Extract the [X, Y] coordinate from the center of the cell holding the provided text.  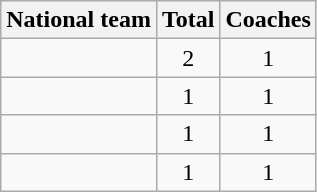
Coaches [268, 20]
Total [188, 20]
National team [79, 20]
2 [188, 58]
